Output the (X, Y) coordinate of the center of the cell containing the given text.  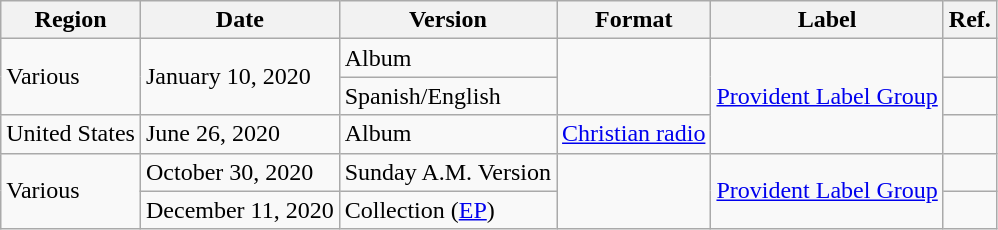
Spanish/English (448, 96)
October 30, 2020 (240, 172)
Date (240, 20)
December 11, 2020 (240, 210)
June 26, 2020 (240, 134)
Sunday A.M. Version (448, 172)
January 10, 2020 (240, 77)
Region (71, 20)
Label (827, 20)
Ref. (970, 20)
Version (448, 20)
United States (71, 134)
Christian radio (634, 134)
Format (634, 20)
Collection (EP) (448, 210)
